Find where the given text appears and provide that cell's center as [X, Y] coordinate. 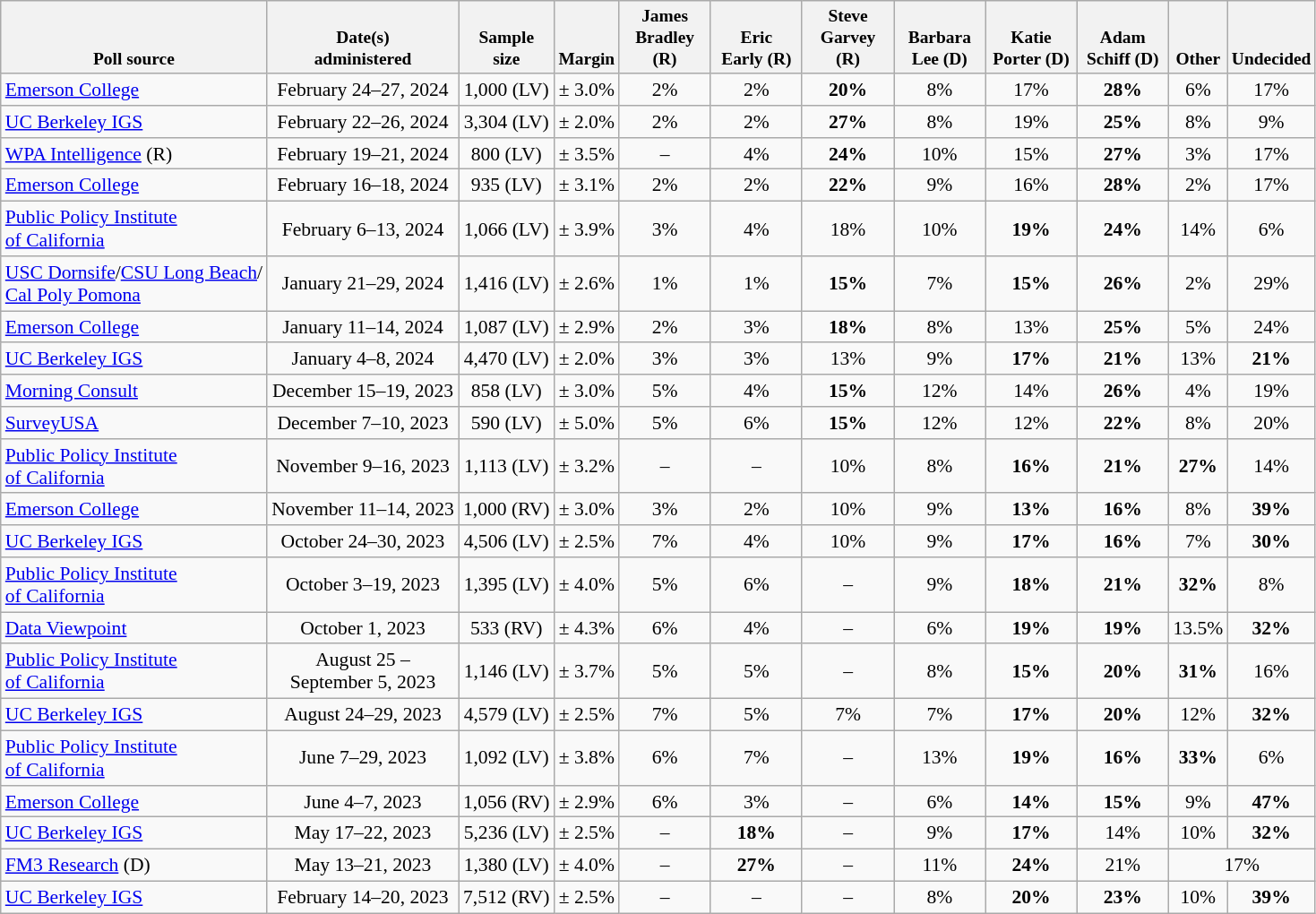
JamesBradley (R) [665, 38]
October 3–19, 2023 [363, 584]
± 3.7% [587, 672]
May 17–22, 2023 [363, 833]
11% [940, 866]
October 1, 2023 [363, 628]
BarbaraLee (D) [940, 38]
1,092 (LV) [507, 758]
5,236 (LV) [507, 833]
± 3.9% [587, 229]
31% [1198, 672]
June 4–7, 2023 [363, 802]
August 24–29, 2023 [363, 715]
Samplesize [507, 38]
± 4.3% [587, 628]
1,113 (LV) [507, 466]
February 14–20, 2023 [363, 898]
533 (RV) [507, 628]
November 11–14, 2023 [363, 510]
29% [1271, 283]
SteveGarvey (R) [847, 38]
1,395 (LV) [507, 584]
February 24–27, 2024 [363, 90]
Date(s)administered [363, 38]
± 3.8% [587, 758]
± 5.0% [587, 423]
FM3 Research (D) [134, 866]
1,056 (RV) [507, 802]
30% [1271, 541]
7,512 (RV) [507, 898]
Margin [587, 38]
November 9–16, 2023 [363, 466]
October 24–30, 2023 [363, 541]
Other [1198, 38]
Undecided [1271, 38]
1,087 (LV) [507, 327]
1,000 (RV) [507, 510]
1,380 (LV) [507, 866]
3,304 (LV) [507, 122]
Data Viewpoint [134, 628]
February 22–26, 2024 [363, 122]
January 11–14, 2024 [363, 327]
47% [1271, 802]
4,579 (LV) [507, 715]
± 3.1% [587, 185]
4,470 (LV) [507, 359]
KatiePorter (D) [1031, 38]
590 (LV) [507, 423]
1,416 (LV) [507, 283]
December 15–19, 2023 [363, 391]
Poll source [134, 38]
February 16–18, 2024 [363, 185]
WPA Intelligence (R) [134, 154]
SurveyUSA [134, 423]
± 2.6% [587, 283]
23% [1122, 898]
February 19–21, 2024 [363, 154]
February 6–13, 2024 [363, 229]
EricEarly (R) [756, 38]
13.5% [1198, 628]
August 25 –September 5, 2023 [363, 672]
AdamSchiff (D) [1122, 38]
January 21–29, 2024 [363, 283]
May 13–21, 2023 [363, 866]
January 4–8, 2024 [363, 359]
Morning Consult [134, 391]
33% [1198, 758]
± 3.2% [587, 466]
1,000 (LV) [507, 90]
935 (LV) [507, 185]
± 3.5% [587, 154]
December 7–10, 2023 [363, 423]
858 (LV) [507, 391]
1,146 (LV) [507, 672]
USC Dornsife/CSU Long Beach/Cal Poly Pomona [134, 283]
1,066 (LV) [507, 229]
June 7–29, 2023 [363, 758]
800 (LV) [507, 154]
4,506 (LV) [507, 541]
